Scan for the cell matching the given text and deliver its (X, Y) coordinate at center. 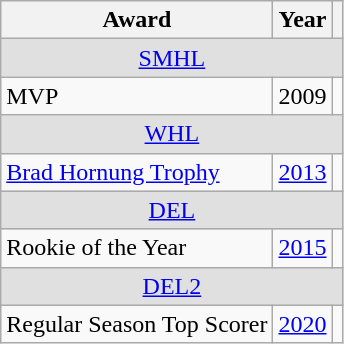
MVP (137, 96)
2009 (302, 96)
2013 (302, 172)
SMHL (172, 58)
Award (137, 20)
2020 (302, 324)
Regular Season Top Scorer (137, 324)
Brad Hornung Trophy (137, 172)
DEL (172, 210)
Rookie of the Year (137, 248)
WHL (172, 134)
Year (302, 20)
2015 (302, 248)
DEL2 (172, 286)
